Scan for the cell matching the given text and deliver its (X, Y) coordinate at center. 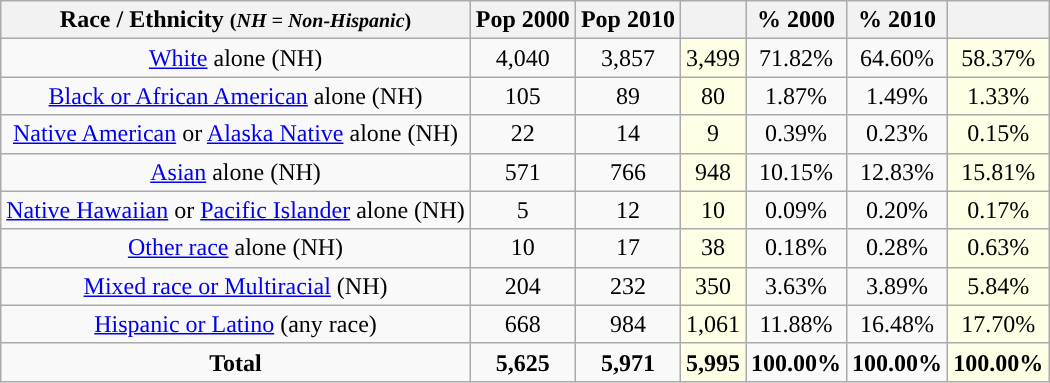
3.89% (898, 286)
22 (522, 134)
0.18% (796, 248)
White alone (NH) (236, 58)
204 (522, 286)
5,971 (628, 362)
766 (628, 172)
1.49% (898, 96)
64.60% (898, 58)
38 (712, 248)
9 (712, 134)
Race / Ethnicity (NH = Non-Hispanic) (236, 20)
Other race alone (NH) (236, 248)
5.84% (998, 286)
1.87% (796, 96)
0.28% (898, 248)
0.23% (898, 134)
Black or African American alone (NH) (236, 96)
11.88% (796, 324)
12.83% (898, 172)
58.37% (998, 58)
0.09% (796, 210)
15.81% (998, 172)
232 (628, 286)
71.82% (796, 58)
14 (628, 134)
3,857 (628, 58)
1,061 (712, 324)
0.20% (898, 210)
105 (522, 96)
0.15% (998, 134)
0.39% (796, 134)
12 (628, 210)
984 (628, 324)
10.15% (796, 172)
Mixed race or Multiracial (NH) (236, 286)
948 (712, 172)
668 (522, 324)
Native American or Alaska Native alone (NH) (236, 134)
89 (628, 96)
Asian alone (NH) (236, 172)
17.70% (998, 324)
Pop 2010 (628, 20)
0.17% (998, 210)
Total (236, 362)
0.63% (998, 248)
Pop 2000 (522, 20)
5,625 (522, 362)
80 (712, 96)
16.48% (898, 324)
3.63% (796, 286)
% 2000 (796, 20)
% 2010 (898, 20)
4,040 (522, 58)
5 (522, 210)
571 (522, 172)
350 (712, 286)
1.33% (998, 96)
Hispanic or Latino (any race) (236, 324)
Native Hawaiian or Pacific Islander alone (NH) (236, 210)
3,499 (712, 58)
5,995 (712, 362)
17 (628, 248)
